Identify which cell holds the provided text, then report its (X, Y) central coordinate. 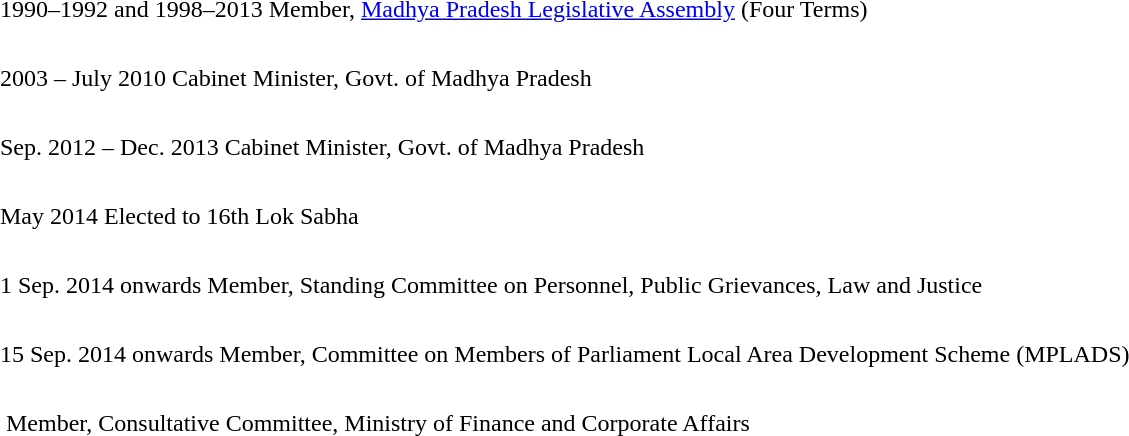
Elected to 16th Lok Sabha (231, 217)
Member, Standing Committee on Personnel, Public Grievances, Law and Justice (595, 285)
